From the cell containing the given text, extract its center point as [x, y] coordinate. 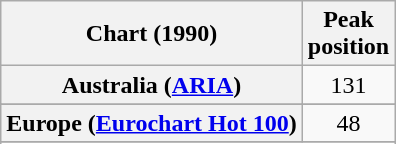
Europe (Eurochart Hot 100) [152, 123]
Australia (ARIA) [152, 85]
Chart (1990) [152, 34]
Peakposition [348, 34]
48 [348, 123]
131 [348, 85]
